Extract the (X, Y) coordinate from the center of the cell holding the provided text.  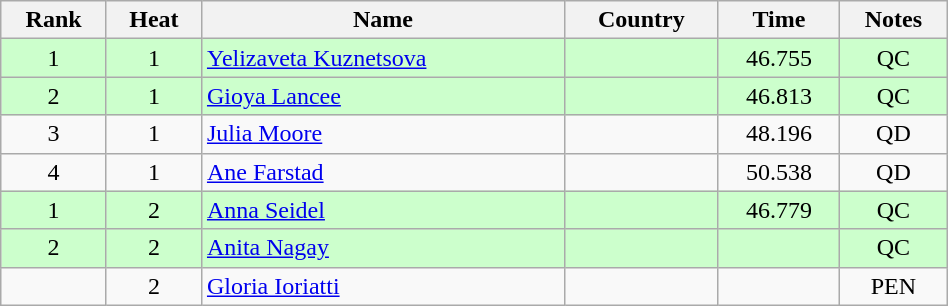
4 (54, 172)
Notes (894, 20)
Ane Farstad (382, 172)
Gloria Ioriatti (382, 286)
Julia Moore (382, 134)
Heat (154, 20)
Anna Seidel (382, 210)
PEN (894, 286)
46.755 (778, 58)
50.538 (778, 172)
46.813 (778, 96)
Time (778, 20)
Anita Nagay (382, 248)
Gioya Lancee (382, 96)
Rank (54, 20)
3 (54, 134)
46.779 (778, 210)
Name (382, 20)
48.196 (778, 134)
Country (641, 20)
Yelizaveta Kuznetsova (382, 58)
